From the cell containing the given text, extract its center point as (x, y) coordinate. 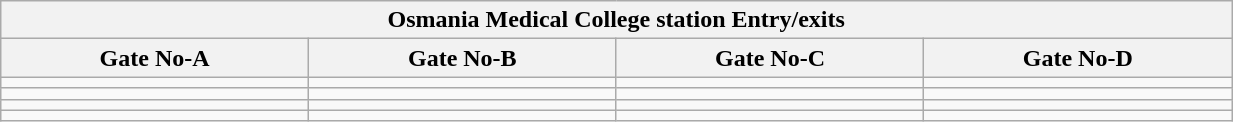
Gate No-C (770, 58)
Gate No-A (155, 58)
Gate No-D (1078, 58)
Gate No-B (462, 58)
Osmania Medical College station Entry/exits (616, 20)
